From the cell containing the given text, extract its center point as (X, Y) coordinate. 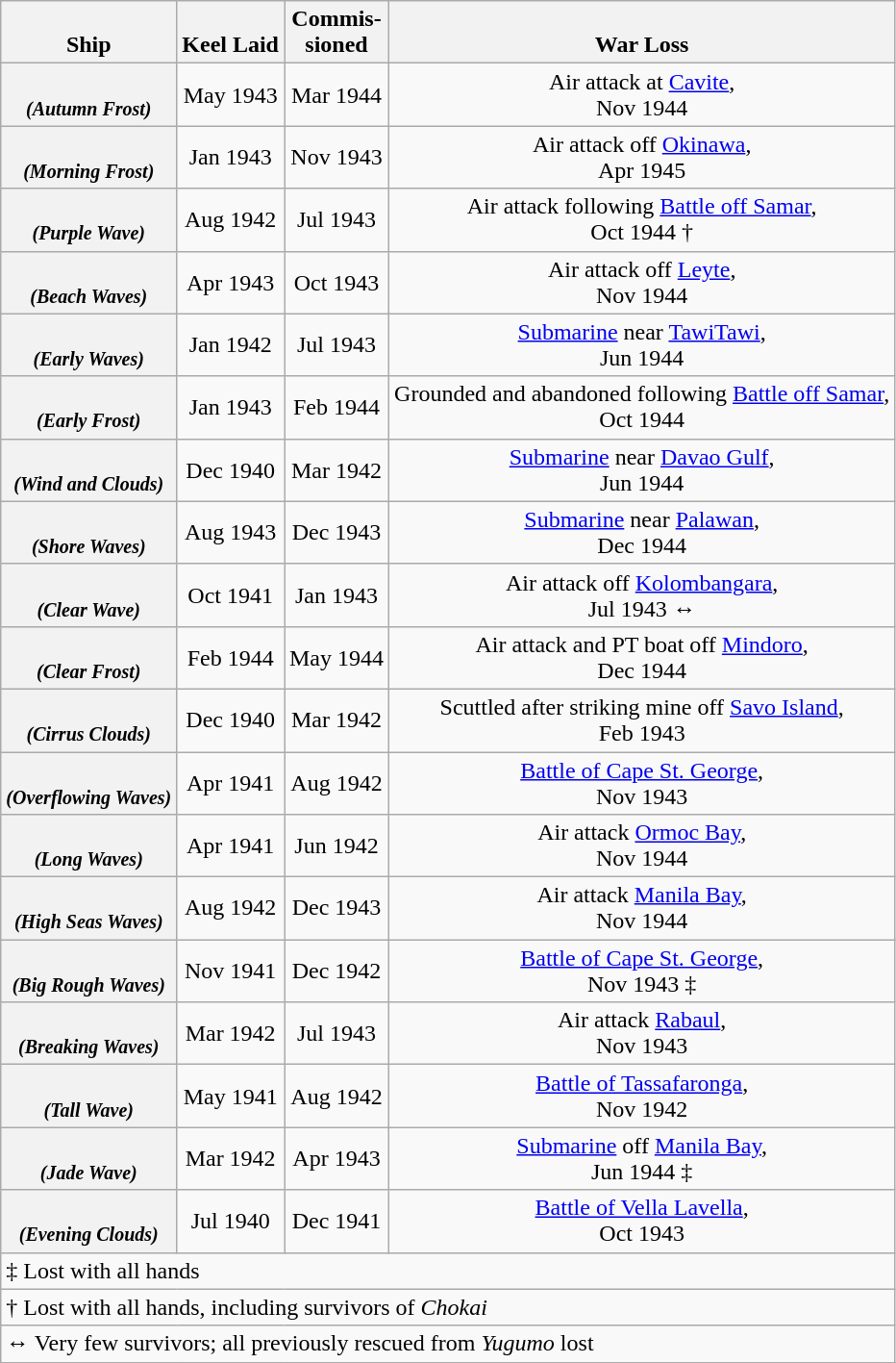
Ship (88, 33)
Air attack Rabaul,Nov 1943 (642, 1033)
Jun 1942 (336, 846)
May 1944 (336, 658)
Battle of Vella Lavella,Oct 1943 (642, 1222)
Battle of Tassafaronga,Nov 1942 (642, 1097)
Air attack off Okinawa,Apr 1945 (642, 158)
Air attack off Kolombangara,Jul 1943 ↔ (642, 594)
Dec 1942 (336, 972)
Mar 1944 (336, 94)
Nov 1943 (336, 158)
(Morning Frost) (88, 158)
Dec 1941 (336, 1222)
(Cirrus Clouds) (88, 719)
(Tall Wave) (88, 1097)
May 1943 (231, 94)
(Early Waves) (88, 344)
(Long Waves) (88, 846)
Air attack Manila Bay,Nov 1944 (642, 908)
(Jade Wave) (88, 1158)
Aug 1943 (231, 533)
Commis-sioned (336, 33)
Air attack following Battle off Samar,Oct 1944 † (642, 219)
War Loss (642, 33)
(Autumn Frost) (88, 94)
Keel Laid (231, 33)
Submarine near TawiTawi,Jun 1944 (642, 344)
↔ Very few survivors; all previously rescued from Yugumo lost (448, 1344)
Scuttled after striking mine off Savo Island,Feb 1943 (642, 719)
May 1941 (231, 1097)
Submarine near Palawan,Dec 1944 (642, 533)
Air attack and PT boat off Mindoro,Dec 1944 (642, 658)
(Evening Clouds) (88, 1222)
Air attack off Leyte,Nov 1944 (642, 283)
(High Seas Waves) (88, 908)
Battle of Cape St. George,Nov 1943 (642, 783)
Nov 1941 (231, 972)
Oct 1941 (231, 594)
Submarine near Davao Gulf,Jun 1944 (642, 469)
Submarine off Manila Bay,Jun 1944 ‡ (642, 1158)
(Early Frost) (88, 408)
Jul 1940 (231, 1222)
Battle of Cape St. George,Nov 1943 ‡ (642, 972)
(Wind and Clouds) (88, 469)
(Breaking Waves) (88, 1033)
Jan 1942 (231, 344)
(Overflowing Waves) (88, 783)
(Shore Waves) (88, 533)
(Clear Frost) (88, 658)
Air attack Ormoc Bay,Nov 1944 (642, 846)
(Beach Waves) (88, 283)
(Clear Wave) (88, 594)
Grounded and abandoned following Battle off Samar,Oct 1944 (642, 408)
Oct 1943 (336, 283)
† Lost with all hands, including survivors of Chokai (448, 1307)
Air attack at Cavite,Nov 1944 (642, 94)
(Big Rough Waves) (88, 972)
(Purple Wave) (88, 219)
‡ Lost with all hands (448, 1271)
